Search for the cell housing the specified text and yield its [x, y] center coordinate. 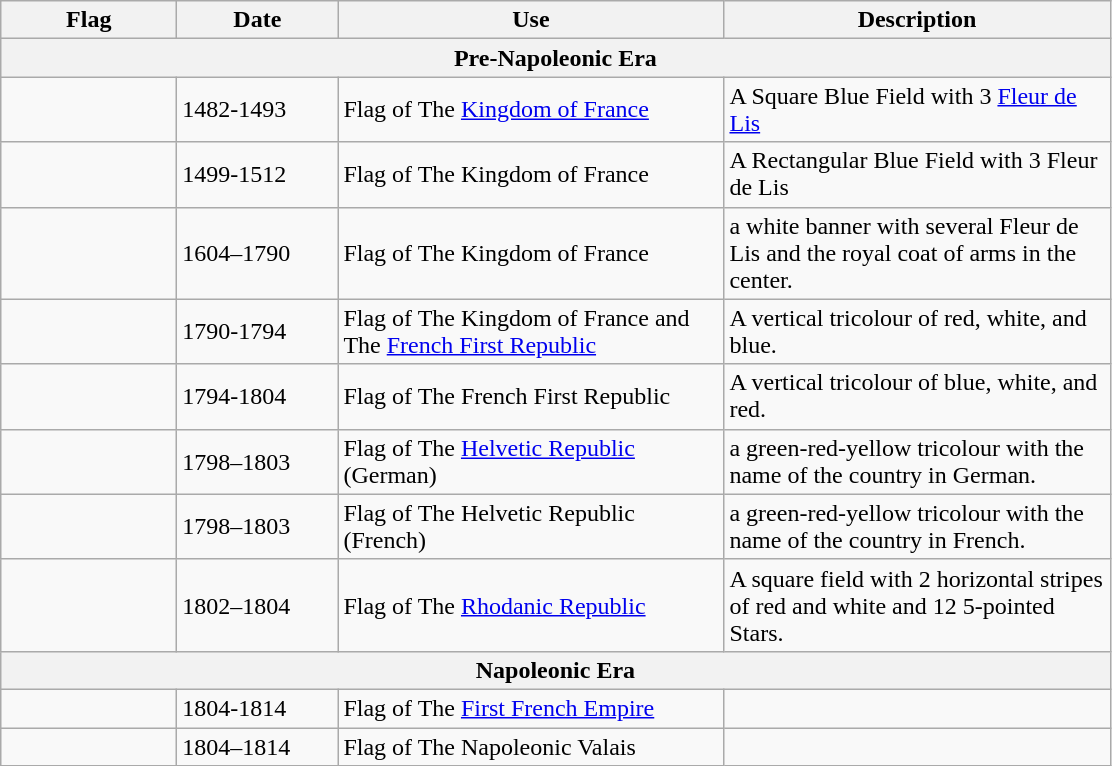
Pre-Napoleonic Era [556, 58]
1804–1814 [258, 747]
A square field with 2 horizontal stripes of red and white and 12 5-pointed Stars. [917, 605]
1802–1804 [258, 605]
1794-1804 [258, 396]
Flag of The French First Republic [531, 396]
A Square Blue Field with 3 Fleur de Lis [917, 110]
1804-1814 [258, 708]
a green-red-yellow tricolour with the name of the country in German. [917, 462]
Flag of The Kingdom of France and The French First Republic [531, 332]
a green-red-yellow tricolour with the name of the country in French. [917, 526]
Napoleonic Era [556, 670]
Flag of The First French Empire [531, 708]
a white banner with several Fleur de Lis and the royal coat of arms in the center. [917, 253]
Flag of The Rhodanic Republic [531, 605]
A Rectangular Blue Field with 3 Fleur de Lis [917, 174]
Flag of The Napoleonic Valais [531, 747]
Flag [89, 20]
1604–1790 [258, 253]
1499-1512 [258, 174]
1482-1493 [258, 110]
A vertical tricolour of blue, white, and red. [917, 396]
Flag of The Helvetic Republic (German) [531, 462]
Use [531, 20]
Description [917, 20]
A vertical tricolour of red, white, and blue. [917, 332]
Flag of The Helvetic Republic (French) [531, 526]
1790-1794 [258, 332]
Date [258, 20]
